Detect which cell encompasses the target text, then output its (X, Y) center coordinate. 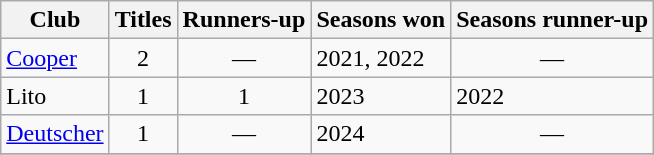
2023 (381, 96)
Cooper (55, 58)
2022 (552, 96)
Runners-up (244, 20)
Titles (143, 20)
2021, 2022 (381, 58)
Deutscher (55, 134)
Seasons won (381, 20)
2024 (381, 134)
2 (143, 58)
Club (55, 20)
Seasons runner-up (552, 20)
Lito (55, 96)
